Extract the [x, y] coordinate from the center of the cell holding the provided text.  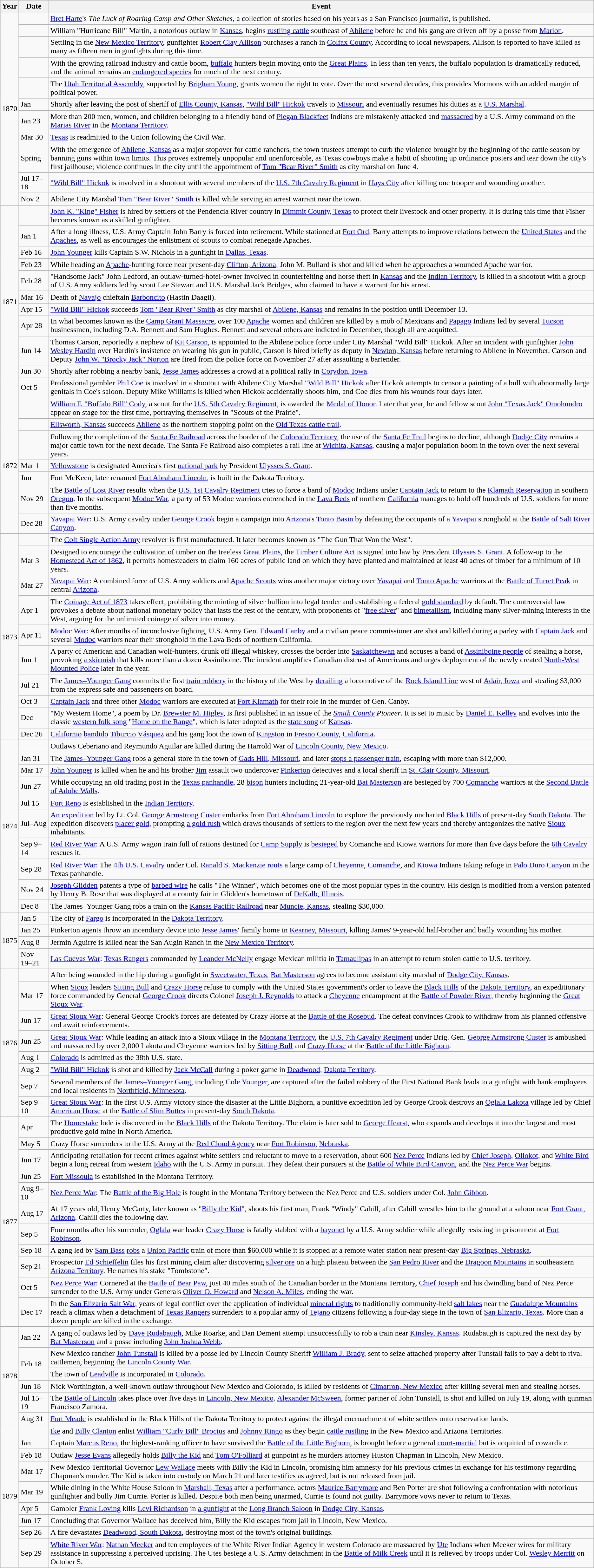
Texas is readmitted to the Union following the Civil War. [321, 137]
Sep 5 [34, 1234]
"Wild Bill" Hickok succeeds Tom "Bear River" Smith as city marshal of Abilene, Kansas and remains in the position until December 13. [321, 309]
1874 [10, 826]
Jan 31 [34, 758]
Aug 8 [34, 942]
Sep 29 [34, 1553]
Aug 2 [34, 1069]
Jul 17–18 [34, 183]
Dec 26 [34, 734]
1879 [10, 1496]
May 5 [34, 1144]
Jan 5 [34, 918]
Jun [34, 478]
Aug 17 [34, 1213]
Jan 25 [34, 930]
Captain Jack and three other Modoc warriors are executed at Fort Klamath for their role in the murder of Gen. Canby. [321, 701]
Nov 19–21 [34, 958]
Feb 23 [34, 265]
Aug 9–10 [34, 1192]
Sep 26 [34, 1532]
Mar 3 [34, 560]
Death of Navajo chieftain Barboncito (Hastin Daagii). [321, 297]
Ike and Billy Clanton enlist William "Curly Bill" Brocius and Johnny Ringo as they begin cattle rustling in the New Mexico and Arizona Territories. [321, 1431]
1878 [10, 1376]
Mar 30 [34, 137]
Shortly after robbing a nearby bank, Jesse James addresses a crowd at a political rally in Corydon, Iowa. [321, 371]
Dec 28 [34, 523]
Jun 30 [34, 371]
Concluding that Governor Wallace has deceived him, Billy the Kid escapes from jail in Lincoln, New Mexico. [321, 1520]
Jan 22 [34, 1337]
Event [321, 6]
Jan 23 [34, 121]
1877 [10, 1222]
Apr [34, 1127]
Aug 31 [34, 1419]
Jul 15 [34, 803]
John Younger kills Captain S.W. Nichols in a gunfight in Dallas, Texas. [321, 252]
1870 [10, 109]
Fort Missoula is established in the Montana Territory. [321, 1176]
Sep 28 [34, 869]
Californio bandido Tiburcio Vásquez and his gang loot the town of Kingston in Fresno County, California. [321, 734]
Dec 8 [34, 906]
Year [10, 6]
Oct 3 [34, 701]
Apr 11 [34, 635]
The town of Leadville is incorporated in Colorado. [321, 1374]
Yellowstone is designated America's first national park by President Ulysses S. Grant. [321, 466]
Aug 1 [34, 1057]
Jul–Aug [34, 824]
Abilene City Marshal Tom "Bear River" Smith is killed while serving an arrest warrant near the town. [321, 199]
Bret Harte's The Luck of Roaring Camp and Other Sketches, a collection of stories based on his years as a San Francisco journalist, is published. [321, 18]
After being wounded in the hip during a gunfight in Sweetwater, Texas, Bat Masterson agrees to become assistant city marshal of Dodge City, Kansas. [321, 975]
Mar 19 [34, 1492]
Jermin Aguirre is killed near the San Augin Ranch in the New Mexico Territory. [321, 942]
Gambler Frank Loving kills Levi Richardson in a gunfight at the Long Branch Saloon in Dodge City, Kansas. [321, 1508]
Sep 21 [34, 1267]
John Younger is killed when he and his brother Jim assault two undercover Pinkerton detectives and a local sheriff in St. Clair County, Missouri. [321, 770]
Nov 24 [34, 890]
"Wild Bill" Hickok is shot and killed by Jack McCall during a poker game in Deadwood, Dakota Territory. [321, 1069]
The city of Fargo is incorporated in the Dakota Territory. [321, 918]
Feb 28 [34, 281]
1873 [10, 637]
Apr 5 [34, 1508]
The James–Younger Gang robs a train on the Kansas Pacific Railroad near Muncie, Kansas, stealing $30,000. [321, 906]
Apr 28 [34, 325]
Apr 15 [34, 309]
Mar 27 [34, 585]
Colorado is admitted as the 38th U.S. state. [321, 1057]
1876 [10, 1043]
Jul 15–19 [34, 1402]
1875 [10, 941]
Crazy Horse surrenders to the U.S. Army at the Red Cloud Agency near Fort Robinson, Nebraska. [321, 1144]
Jan 1 [34, 236]
The James–Younger Gang robs a general store in the town of Gads Hill, Missouri, and later stops a passenger train, escaping with more than $12,000. [321, 758]
Jun 1 [34, 660]
Apr 1 [34, 610]
Outlaw Jesse Evans allegedly holds Billy the Kid and Tom O'Folliard at gunpoint as he murders attorney Huston Chapman in Lincoln, New Mexico. [321, 1455]
1872 [10, 466]
Nov 29 [34, 499]
Jun 14 [34, 350]
Dec [34, 717]
Nez Perce War: The Battle of the Big Hole is fought in the Montana Territory between the Nez Perce and U.S. soldiers under Col. John Gibbon. [321, 1192]
The Colt Single Action Army revolver is first manufactured. It later becomes known as "The Gun That Won the West". [321, 540]
Nov 2 [34, 199]
Jun 18 [34, 1386]
Dec 17 [34, 1312]
Feb 16 [34, 252]
Sep 7 [34, 1086]
Jul 21 [34, 685]
Mar 1 [34, 466]
Spring [34, 158]
Sep 9–10 [34, 1107]
Sep 9–14 [34, 849]
Fort Reno is established in the Indian Territory. [321, 803]
1871 [10, 301]
Mar 16 [34, 297]
Jun 27 [34, 787]
Outlaws Ceberiano and Reymundo Aguilar are killed during the Harrold War of Lincoln County, New Mexico. [321, 746]
Date [34, 6]
Ellsworth, Kansas succeeds Abilene as the northern stopping point on the Old Texas cattle trail. [321, 424]
Fort McKeen, later renamed Fort Abraham Lincoln, is built in the Dakota Territory. [321, 478]
A fire devastates Deadwood, South Dakota, destroying most of the town's original buildings. [321, 1532]
Sep 18 [34, 1250]
